Find where the given text appears and provide that cell's center as (x, y) coordinate. 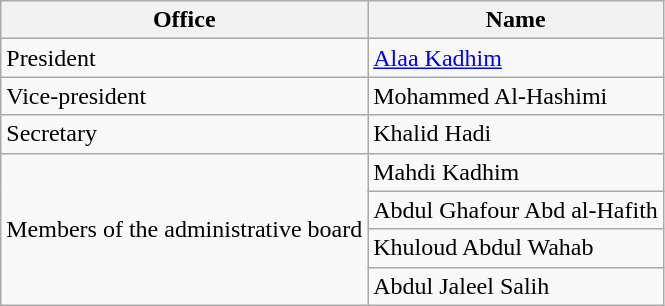
Name (516, 20)
Office (184, 20)
Vice-president (184, 96)
Abdul Ghafour Abd al-Hafith (516, 210)
Mohammed Al-Hashimi (516, 96)
Khuloud Abdul Wahab (516, 248)
President (184, 58)
Alaa Kadhim (516, 58)
Mahdi Kadhim (516, 172)
Secretary (184, 134)
Khalid Hadi (516, 134)
Members of the administrative board (184, 229)
Abdul Jaleel Salih (516, 286)
